Output the [X, Y] coordinate of the center of the cell containing the given text.  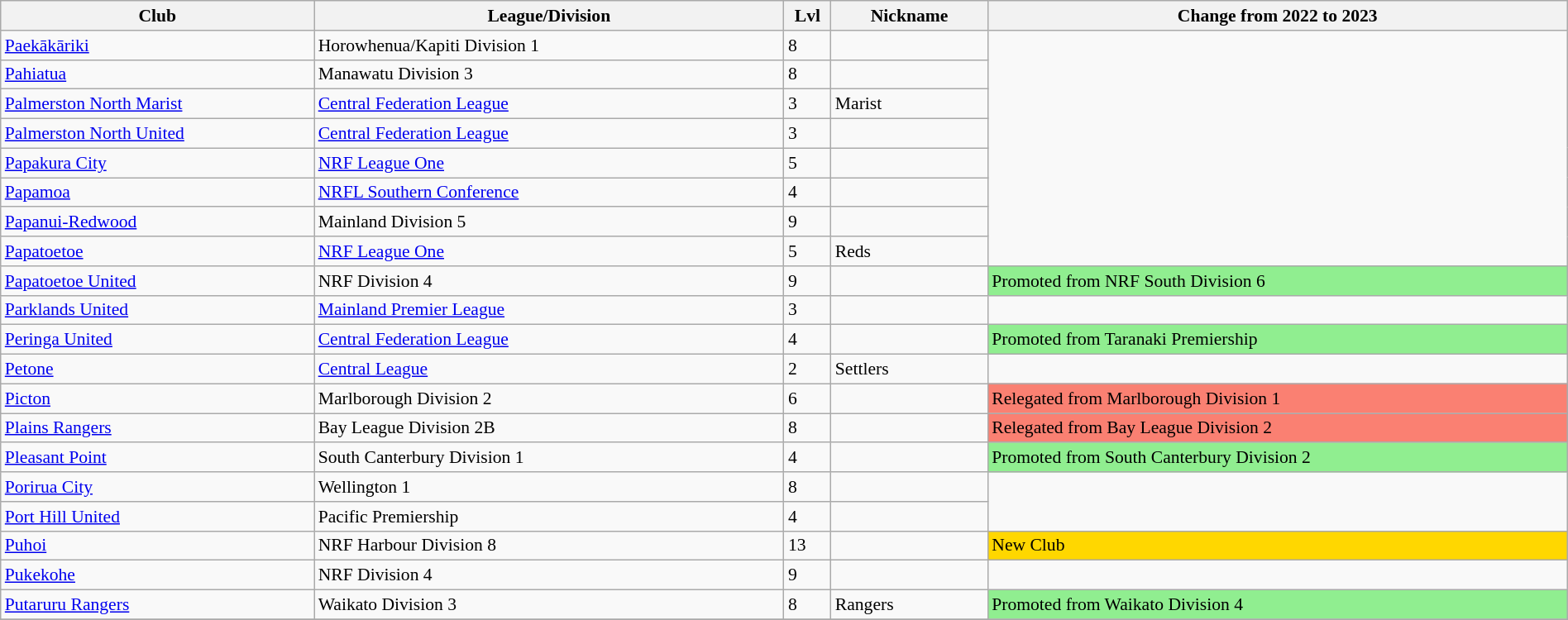
NRFL Southern Conference [549, 193]
Paekākāriki [157, 45]
Manawatu Division 3 [549, 74]
Petone [157, 370]
Promoted from Taranaki Premiership [1277, 340]
Palmerston North Marist [157, 104]
Putaruru Rangers [157, 605]
Change from 2022 to 2023 [1277, 16]
Promoted from South Canterbury Division 2 [1277, 458]
Port Hill United [157, 517]
Puhoi [157, 546]
Peringa United [157, 340]
Marist [910, 104]
Parklands United [157, 310]
Rangers [910, 605]
Picton [157, 398]
Pacific Premiership [549, 517]
Waikato Division 3 [549, 605]
South Canterbury Division 1 [549, 458]
Papakura City [157, 163]
NRF Harbour Division 8 [549, 546]
Reds [910, 251]
Lvl [807, 16]
Papatoetoe [157, 251]
Papamoa [157, 193]
Pleasant Point [157, 458]
Bay League Division 2B [549, 428]
13 [807, 546]
Pahiatua [157, 74]
Settlers [910, 370]
Promoted from Waikato Division 4 [1277, 605]
League/Division [549, 16]
Relegated from Marlborough Division 1 [1277, 398]
Relegated from Bay League Division 2 [1277, 428]
Wellington 1 [549, 487]
Club [157, 16]
Palmerston North United [157, 134]
Pukekohe [157, 575]
Central League [549, 370]
Promoted from NRF South Division 6 [1277, 281]
Mainland Division 5 [549, 222]
New Club [1277, 546]
Plains Rangers [157, 428]
Papanui-Redwood [157, 222]
Marlborough Division 2 [549, 398]
6 [807, 398]
Mainland Premier League [549, 310]
Nickname [910, 16]
2 [807, 370]
Papatoetoe United [157, 281]
Porirua City [157, 487]
Horowhenua/Kapiti Division 1 [549, 45]
